Provide the (x, y) coordinate of the cell's center where the given text is located.  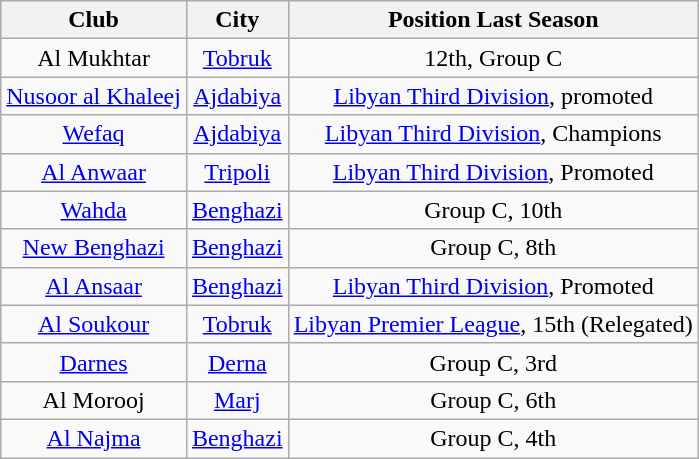
Wefaq (94, 134)
12th, Group C (493, 58)
Libyan Third Division, Champions (493, 134)
Darnes (94, 362)
Derna (237, 362)
Club (94, 20)
Group C, 10th (493, 210)
Al Soukour (94, 324)
Nusoor al Khaleej (94, 96)
Al Mukhtar (94, 58)
New Benghazi (94, 248)
City (237, 20)
Group C, 6th (493, 400)
Wahda (94, 210)
Group C, 8th (493, 248)
Libyan Premier League, 15th (Relegated) (493, 324)
Tripoli (237, 172)
Group C, 4th (493, 438)
Al Ansaar (94, 286)
Group C, 3rd (493, 362)
Libyan Third Division, promoted (493, 96)
Al Morooj (94, 400)
Al Anwaar (94, 172)
Marj (237, 400)
Position Last Season (493, 20)
Al Najma (94, 438)
